Detect which cell encompasses the target text, then output its (X, Y) center coordinate. 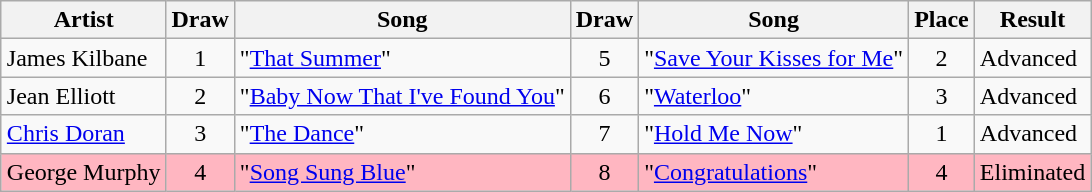
Place (942, 20)
"That Summer" (402, 58)
"The Dance" (402, 134)
"Hold Me Now" (774, 134)
"Waterloo" (774, 96)
"Save Your Kisses for Me" (774, 58)
Jean Elliott (84, 96)
8 (604, 172)
Result (1032, 20)
Artist (84, 20)
6 (604, 96)
7 (604, 134)
"Song Sung Blue" (402, 172)
Eliminated (1032, 172)
George Murphy (84, 172)
5 (604, 58)
James Kilbane (84, 58)
"Congratulations" (774, 172)
Chris Doran (84, 134)
"Baby Now That I've Found You" (402, 96)
